Extract the (X, Y) coordinate from the center of the cell holding the provided text.  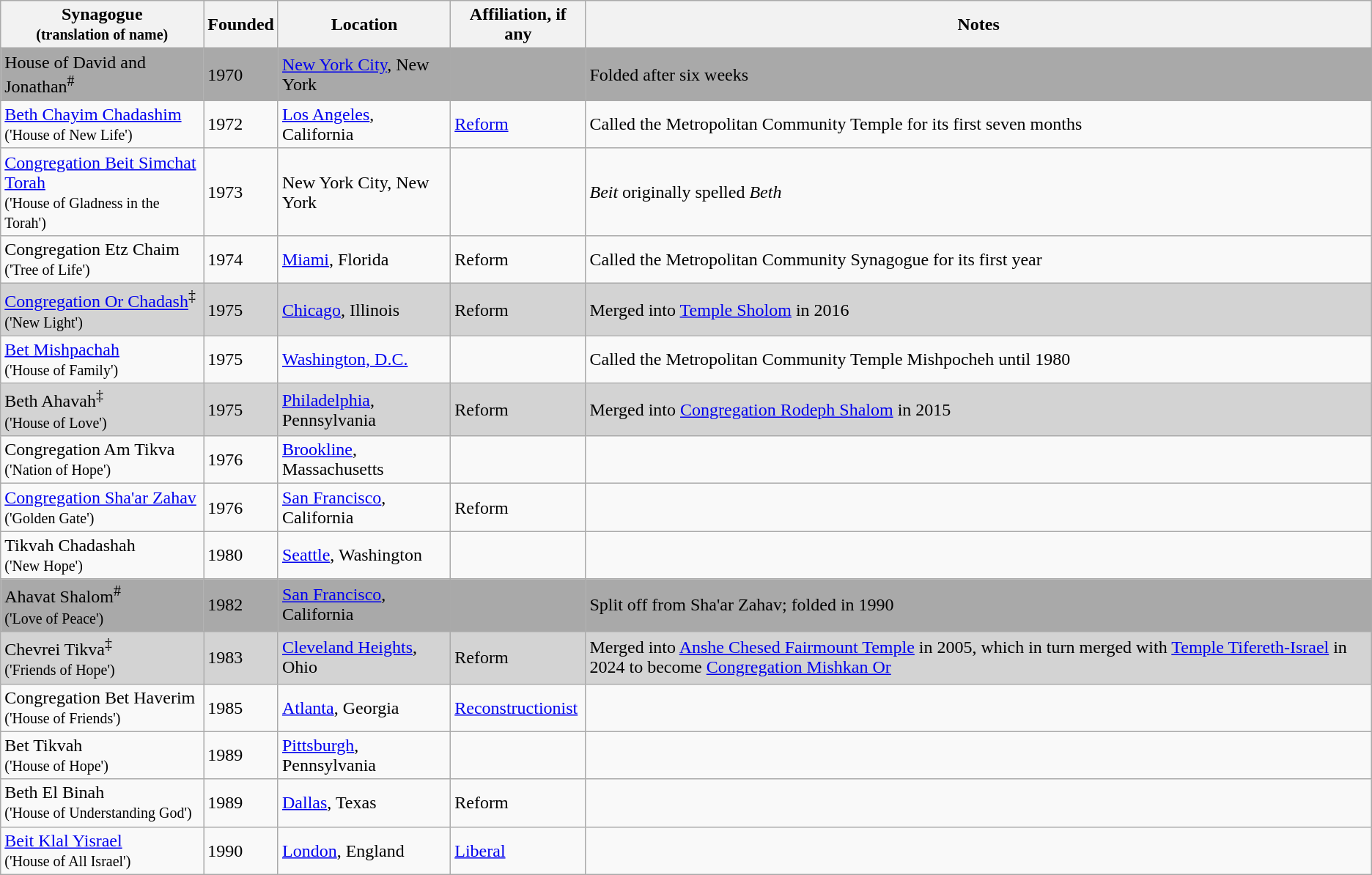
House of David and Jonathan# (103, 75)
Congregation Am Tikva('Nation of Hope') (103, 460)
Affiliation, if any (518, 25)
Los Angeles, California (364, 125)
Atlanta, Georgia (364, 708)
Called the Metropolitan Community Synagogue for its first year (978, 259)
Called the Metropolitan Community Temple for its first seven months (978, 125)
1982 (241, 605)
Folded after six weeks (978, 75)
Liberal (518, 850)
1972 (241, 125)
Congregation Beit Simchat Torah('House of Gladness in the Torah') (103, 192)
Chicago, Illinois (364, 310)
Notes (978, 25)
Merged into Temple Sholom in 2016 (978, 310)
1980 (241, 555)
London, England (364, 850)
Seattle, Washington (364, 555)
Pittsburgh, Pennsylvania (364, 755)
1970 (241, 75)
Split off from Sha'ar Zahav; folded in 1990 (978, 605)
Congregation Etz Chaim('Tree of Life') (103, 259)
Reconstructionist (518, 708)
Called the Metropolitan Community Temple Mishpocheh until 1980 (978, 359)
1983 (241, 657)
Miami, Florida (364, 259)
Synagogue(translation of name) (103, 25)
Beth El Binah('House of Understanding God') (103, 803)
Location (364, 25)
Merged into Anshe Chesed Fairmount Temple in 2005, which in turn merged with Temple Tifereth-Israel in 2024 to become Congregation Mishkan Or (978, 657)
Chevrei Tikva‡('Friends of Hope') (103, 657)
Beth Ahavah‡('House of Love') (103, 410)
Ahavat Shalom#('Love of Peace') (103, 605)
Congregation Bet Haverim('House of Friends') (103, 708)
1985 (241, 708)
Cleveland Heights, Ohio (364, 657)
Washington, D.C. (364, 359)
Congregation Or Chadash‡('New Light') (103, 310)
Beit Klal Yisrael('House of All Israel') (103, 850)
1990 (241, 850)
Philadelphia, Pennsylvania (364, 410)
Beth Chayim Chadashim('House of New Life') (103, 125)
Beit originally spelled Beth (978, 192)
1973 (241, 192)
Merged into Congregation Rodeph Shalom in 2015 (978, 410)
Bet Mishpachah('House of Family') (103, 359)
Bet Tikvah('House of Hope') (103, 755)
Dallas, Texas (364, 803)
1974 (241, 259)
Brookline, Massachusetts (364, 460)
Congregation Sha'ar Zahav('Golden Gate') (103, 507)
Tikvah Chadashah('New Hope') (103, 555)
Founded (241, 25)
